Determine the [x, y] coordinate at the center of the cell enclosing the given text.  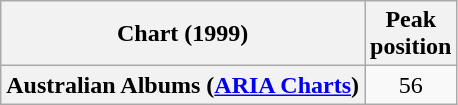
Chart (1999) [183, 34]
Peakposition [411, 34]
56 [411, 85]
Australian Albums (ARIA Charts) [183, 85]
